Provide the (X, Y) coordinate of the cell's center where the given text is located.  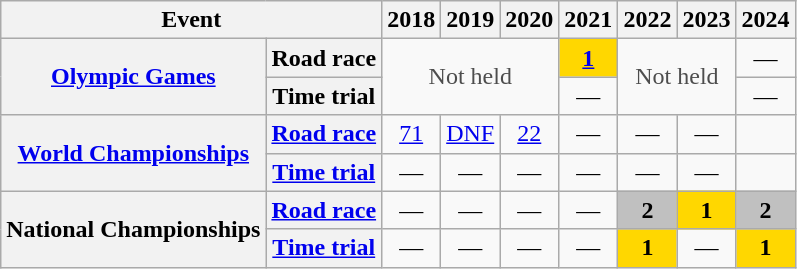
2018 (412, 20)
2024 (766, 20)
National Championships (134, 229)
2020 (530, 20)
World Championships (134, 153)
71 (412, 134)
Event (192, 20)
2021 (588, 20)
DNF (470, 134)
2022 (648, 20)
22 (530, 134)
2023 (706, 20)
2019 (470, 20)
Olympic Games (134, 77)
